Return the [X, Y] coordinate for the center point of the cell that contains the specified text.  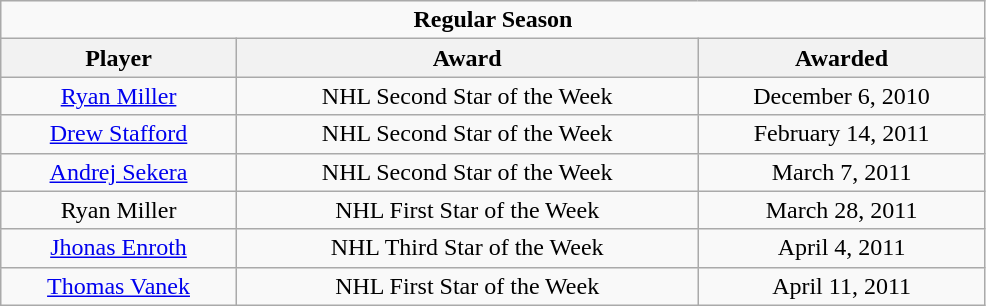
March 7, 2011 [842, 172]
December 6, 2010 [842, 96]
Award [467, 58]
April 4, 2011 [842, 248]
March 28, 2011 [842, 210]
Jhonas Enroth [119, 248]
Thomas Vanek [119, 286]
February 14, 2011 [842, 134]
Awarded [842, 58]
Regular Season [493, 20]
Drew Stafford [119, 134]
NHL Third Star of the Week [467, 248]
Player [119, 58]
Andrej Sekera [119, 172]
April 11, 2011 [842, 286]
